Provide the (X, Y) coordinate of the cell's center where the given text is located.  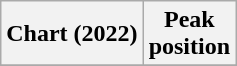
Chart (2022) (72, 34)
Peakposition (189, 34)
